Provide the [x, y] coordinate of the cell's center where the given text is located.  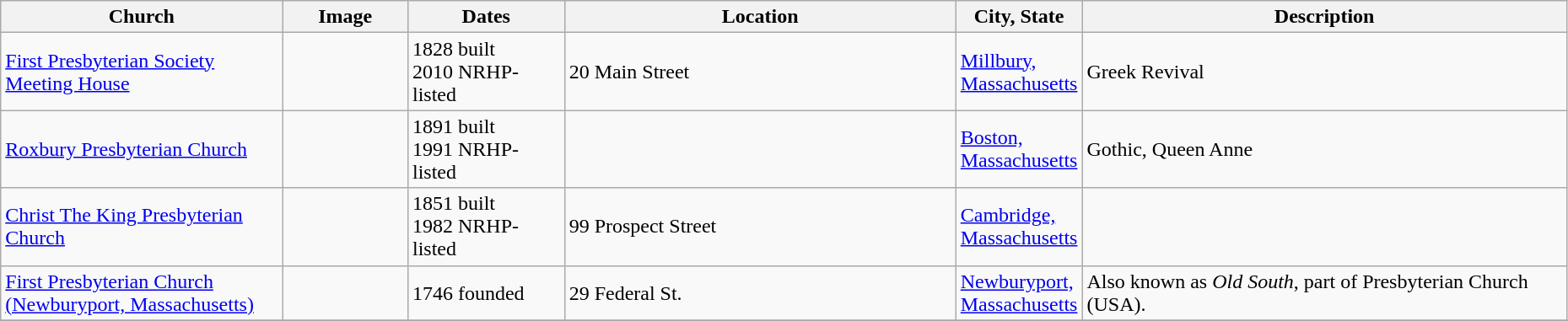
1891 built1991 NRHP-listed [486, 149]
20 Main Street [760, 72]
Dates [486, 17]
Boston, Massachusetts [1019, 149]
City, State [1019, 17]
Roxbury Presbyterian Church [142, 149]
Newburyport, Massachusetts [1019, 293]
First Presbyterian Church (Newburyport, Massachusetts) [142, 293]
29 Federal St. [760, 293]
Greek Revival [1324, 72]
99 Prospect Street [760, 227]
Location [760, 17]
Millbury, Massachusetts [1019, 72]
1746 founded [486, 293]
Gothic, Queen Anne [1324, 149]
Image [346, 17]
Cambridge, Massachusetts [1019, 227]
Also known as Old South, part of Presbyterian Church (USA). [1324, 293]
1851 built1982 NRHP-listed [486, 227]
Description [1324, 17]
1828 built2010 NRHP-listed [486, 72]
Christ The King Presbyterian Church [142, 227]
First Presbyterian Society Meeting House [142, 72]
Church [142, 17]
